Return [x, y] of the center of cell containing provided text 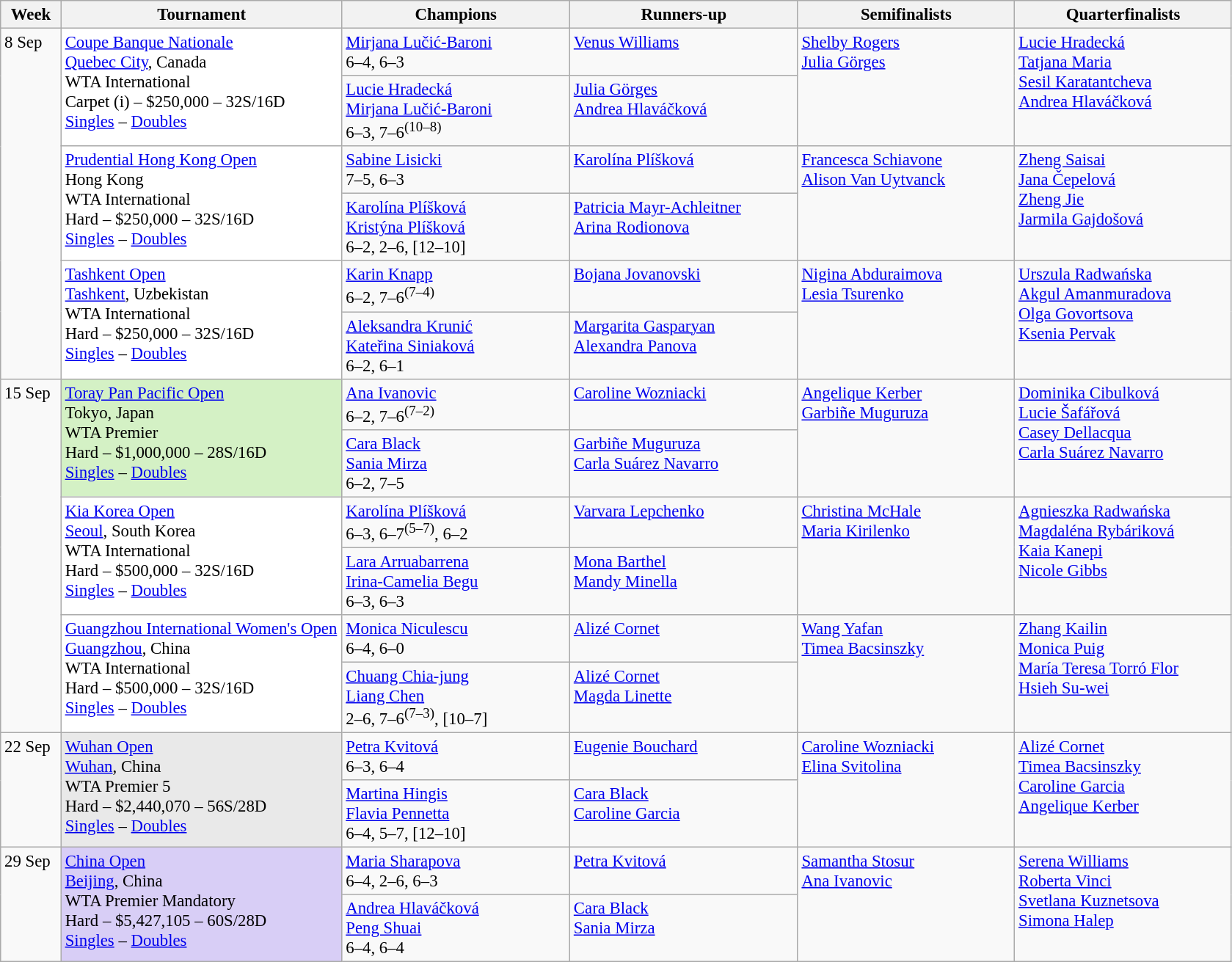
Monica Niculescu6–4, 6–0 [456, 638]
Karolína Plíšková Kristýna Plíšková6–2, 2–6, [12–10] [456, 227]
Mirjana Lučić-Baroni6–4, 6–3 [456, 53]
Cara Black Sania Mirza6–2, 7–5 [456, 463]
Lucie Hradecká Mirjana Lučić-Baroni 6–3, 7–6(10–8) [456, 111]
Alizé Cornet Timea Bacsinszky Caroline Garcia Angelique Kerber [1123, 790]
Urszula Radwańska Akgul Amanmuradova Olga Govortsova Ksenia Pervak [1123, 320]
Zheng Saisai Jana Čepelová Zheng Jie Jarmila Gajdošová [1123, 203]
Lucie Hradecká Tatjana Maria Sesil Karatantcheva Andrea Hlaváčková [1123, 88]
Wang Yafan Timea Bacsinszky [906, 674]
Dominika Cibulková Lucie Šafářová Casey Dellacqua Carla Suárez Navarro [1123, 437]
Chuang Chia-jung Liang Chen2–6, 7–6(7–3), [10–7] [456, 697]
Maria Sharapova6–4, 2–6, 6–3 [456, 872]
Garbiñe Muguruza Carla Suárez Navarro [684, 463]
Prudential Hong Kong OpenHong KongWTA InternationalHard – $250,000 – 32S/16DSingles – Doubles [201, 203]
Karolína Plíšková [684, 170]
22 Sep [31, 790]
Petra Kvitová6–3, 6–4 [456, 757]
Ana Ivanovic6–2, 7–6(7–2) [456, 404]
Eugenie Bouchard [684, 757]
Caroline Wozniacki Elina Svitolina [906, 790]
Mona Barthel Mandy Minella [684, 581]
Aleksandra Krunić Kateřina Siniaková6–2, 6–1 [456, 346]
Martina Hingis Flavia Pennetta 6–4, 5–7, [12–10] [456, 814]
29 Sep [31, 905]
Angelique Kerber Garbiñe Muguruza [906, 437]
Patricia Mayr-Achleitner Arina Rodionova [684, 227]
Alizé Cornet Magda Linette [684, 697]
Venus Williams [684, 53]
Runners-up [684, 15]
Cara Black Caroline Garcia [684, 814]
Tashkent OpenTashkent, UzbekistanWTA InternationalHard – $250,000 – 32S/16DSingles – Doubles [201, 320]
Quarterfinalists [1123, 15]
15 Sep [31, 555]
Cara Black Sania Mirza [684, 928]
Champions [456, 15]
Margarita Gasparyan Alexandra Panova [684, 346]
Christina McHale Maria Kirilenko [906, 556]
Coupe Banque NationaleQuebec City, CanadaWTA InternationalCarpet (i) – $250,000 – 32S/16DSingles – Doubles [201, 88]
Shelby Rogers Julia Görges [906, 88]
Semifinalists [906, 15]
Francesca Schiavone Alison Van Uytvanck [906, 203]
Tournament [201, 15]
Kia Korea OpenSeoul, South KoreaWTA InternationalHard – $500,000 – 32S/16DSingles – Doubles [201, 556]
Caroline Wozniacki [684, 404]
China OpenBeijing, ChinaWTA Premier MandatoryHard – $5,427,105 – 60S/28DSingles – Doubles [201, 905]
Samantha Stosur Ana Ivanovic [906, 905]
Varvara Lepchenko [684, 522]
Lara Arruabarrena Irina-Camelia Begu6–3, 6–3 [456, 581]
Serena Williams Roberta Vinci Svetlana Kuznetsova Simona Halep [1123, 905]
Week [31, 15]
Karin Knapp6–2, 7–6(7–4) [456, 286]
Petra Kvitová [684, 872]
8 Sep [31, 204]
Andrea Hlaváčková Peng Shuai6–4, 6–4 [456, 928]
Alizé Cornet [684, 638]
Karolína Plíšková6–3, 6–7(5–7), 6–2 [456, 522]
Bojana Jovanovski [684, 286]
Sabine Lisicki7–5, 6–3 [456, 170]
Julia Görges Andrea Hlaváčková [684, 111]
Zhang Kailin Monica Puig María Teresa Torró Flor Hsieh Su-wei [1123, 674]
Guangzhou International Women's Open Guangzhou, ChinaWTA InternationalHard – $500,000 – 32S/16DSingles – Doubles [201, 674]
Agnieszka Radwańska Magdaléna Rybáriková Kaia Kanepi Nicole Gibbs [1123, 556]
Wuhan OpenWuhan, ChinaWTA Premier 5Hard – $2,440,070 – 56S/28DSingles – Doubles [201, 790]
Toray Pan Pacific Open Tokyo, JapanWTA PremierHard – $1,000,000 – 28S/16DSingles – Doubles [201, 437]
Nigina Abduraimova Lesia Tsurenko [906, 320]
